Capture the cell that displays the provided text and extract its [X, Y] central coordinate. 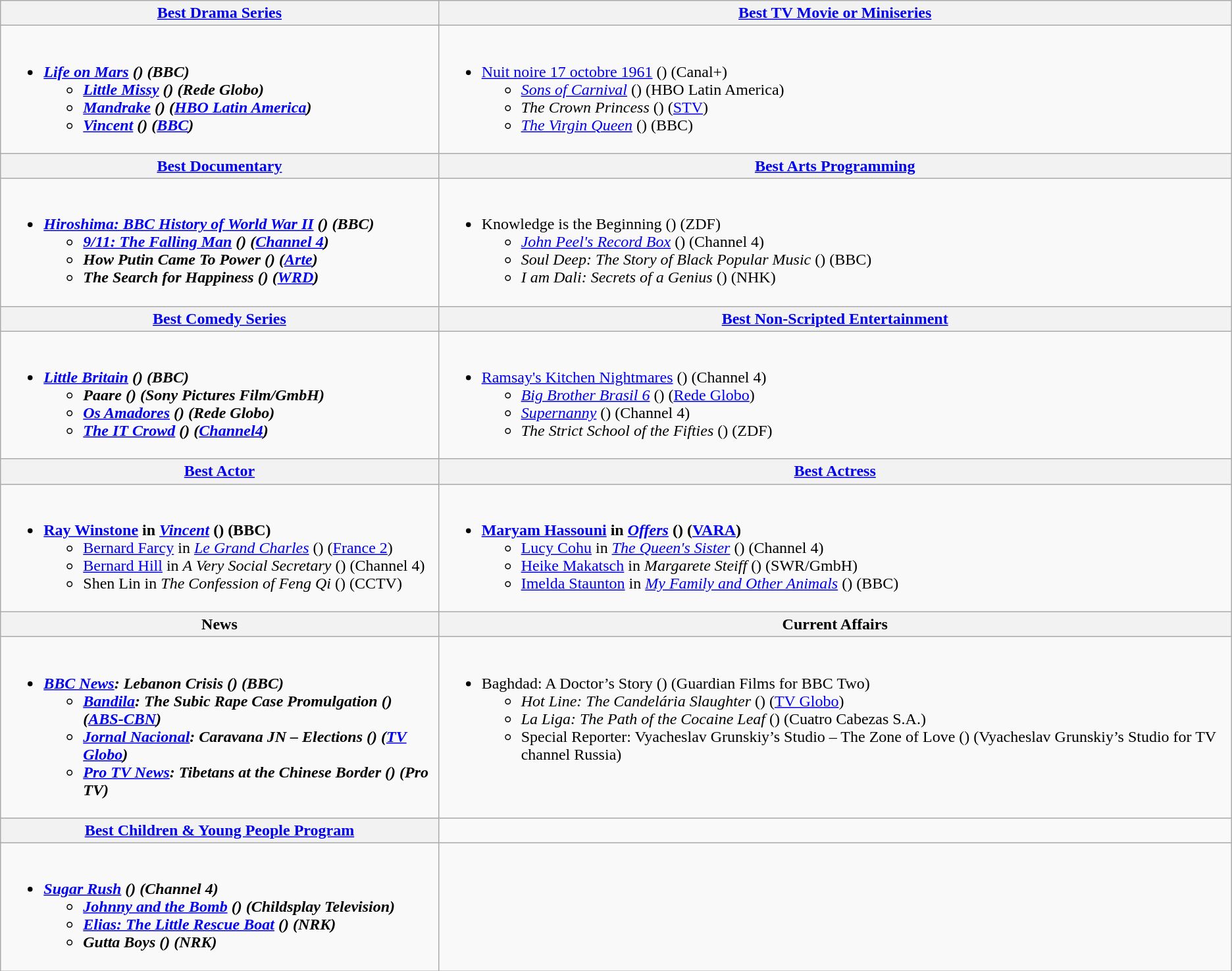
Hiroshima: BBC History of World War II () (BBC)9/11: The Falling Man () (Channel 4)How Putin Came To Power () (Arte)The Search for Happiness () (WRD) [220, 242]
Life on Mars () (BBC)Little Missy () (Rede Globo)Mandrake () (HBO Latin America)Vincent () (BBC) [220, 90]
Sugar Rush () (Channel 4)Johnny and the Bomb () (Childsplay Television)Elias: The Little Rescue Boat () (NRK)Gutta Boys () (NRK) [220, 906]
Little Britain () (BBC)Paare () (Sony Pictures Film/GmbH)Os Amadores () (Rede Globo)The IT Crowd () (Channel4) [220, 395]
Best Documentary [220, 166]
Nuit noire 17 octobre 1961 () (Canal+)Sons of Carnival () (HBO Latin America)The Crown Princess () (STV)The Virgin Queen () (BBC) [834, 90]
Best Children & Young People Program [220, 830]
News [220, 624]
Ramsay's Kitchen Nightmares () (Channel 4)Big Brother Brasil 6 () (Rede Globo)Supernanny () (Channel 4)The Strict School of the Fifties () (ZDF) [834, 395]
Best Arts Programming [834, 166]
Best TV Movie or Miniseries [834, 13]
Best Actress [834, 471]
Best Comedy Series [220, 319]
Best Drama Series [220, 13]
Best Non-Scripted Entertainment [834, 319]
Best Actor [220, 471]
Current Affairs [834, 624]
